Locate the cell with the specified text and output its [X, Y] center coordinate. 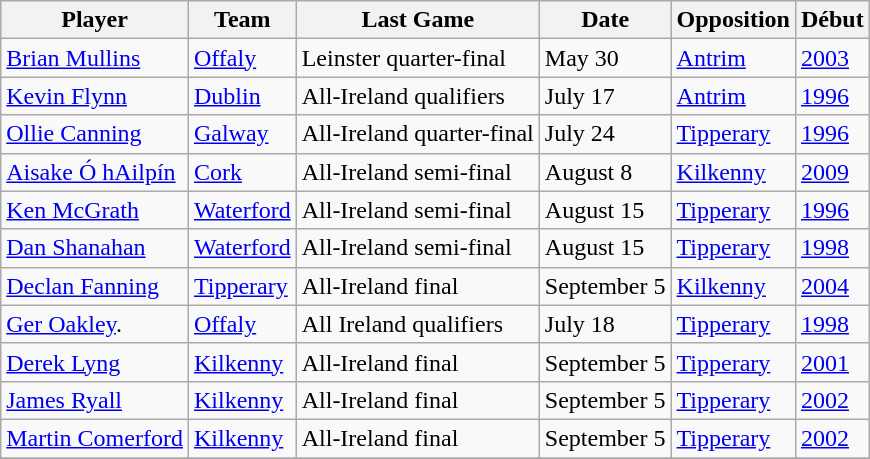
Galway [242, 134]
Ger Oakley. [95, 324]
Derek Lyng [95, 362]
July 18 [605, 324]
All-Ireland qualifiers [418, 96]
James Ryall [95, 400]
Martin Comerford [95, 438]
2009 [832, 172]
Player [95, 20]
July 24 [605, 134]
Aisake Ó hAilpín [95, 172]
Ken McGrath [95, 210]
July 17 [605, 96]
Ollie Canning [95, 134]
Leinster quarter-final [418, 58]
Brian Mullins [95, 58]
Début [832, 20]
Cork [242, 172]
2001 [832, 362]
May 30 [605, 58]
Date [605, 20]
Dan Shanahan [95, 248]
2004 [832, 286]
2003 [832, 58]
Opposition [733, 20]
All Ireland qualifiers [418, 324]
Declan Fanning [95, 286]
All-Ireland quarter-final [418, 134]
Team [242, 20]
Dublin [242, 96]
Last Game [418, 20]
Kevin Flynn [95, 96]
August 8 [605, 172]
